Determine the (X, Y) coordinate at the center of the cell enclosing the given text.  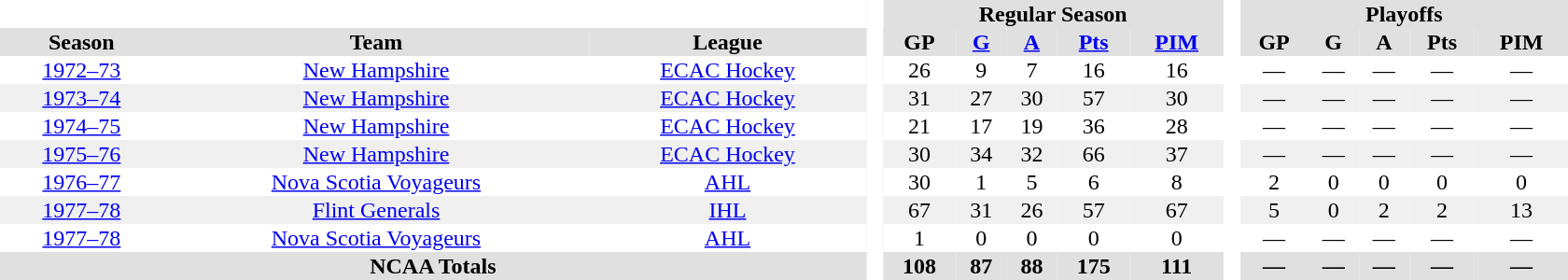
108 (919, 266)
Team (377, 42)
66 (1094, 154)
1974–75 (82, 126)
21 (919, 126)
League (727, 42)
111 (1177, 266)
NCAA Totals (433, 266)
28 (1177, 126)
175 (1094, 266)
27 (981, 98)
88 (1031, 266)
6 (1094, 182)
1975–76 (82, 154)
1976–77 (82, 182)
37 (1177, 154)
36 (1094, 126)
Season (82, 42)
17 (981, 126)
8 (1177, 182)
1972–73 (82, 70)
87 (981, 266)
34 (981, 154)
Regular Season (1053, 14)
13 (1521, 210)
1973–74 (82, 98)
IHL (727, 210)
32 (1031, 154)
7 (1031, 70)
Playoffs (1404, 14)
Flint Generals (377, 210)
19 (1031, 126)
9 (981, 70)
